From the cell containing the given text, extract its center point as [X, Y] coordinate. 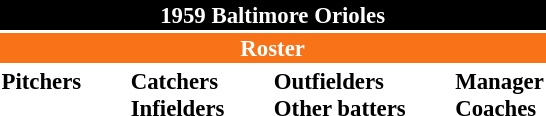
1959 Baltimore Orioles [272, 15]
Roster [272, 48]
